Search for the cell housing the specified text and yield its (x, y) center coordinate. 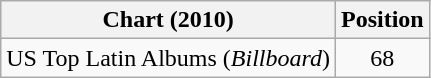
Chart (2010) (168, 20)
Position (382, 20)
US Top Latin Albums (Billboard) (168, 58)
68 (382, 58)
